Locate the cell with the specified text and output its (X, Y) center coordinate. 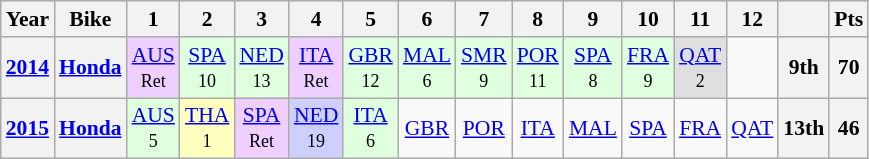
46 (848, 128)
9 (593, 19)
AUSRet (154, 68)
Year (28, 19)
8 (538, 19)
11 (700, 19)
Bike (90, 19)
2014 (28, 68)
Pts (848, 19)
6 (427, 19)
THA1 (207, 128)
POR11 (538, 68)
FRA9 (648, 68)
ITA (538, 128)
MAL6 (427, 68)
NED13 (261, 68)
QAT (752, 128)
10 (648, 19)
5 (370, 19)
SPA8 (593, 68)
SMR9 (484, 68)
QAT2 (700, 68)
FRA (700, 128)
ITARet (316, 68)
70 (848, 68)
SPARet (261, 128)
12 (752, 19)
AUS5 (154, 128)
ITA6 (370, 128)
NED19 (316, 128)
9th (804, 68)
3 (261, 19)
GBR12 (370, 68)
MAL (593, 128)
SPA10 (207, 68)
4 (316, 19)
1 (154, 19)
2 (207, 19)
SPA (648, 128)
POR (484, 128)
GBR (427, 128)
7 (484, 19)
2015 (28, 128)
13th (804, 128)
